Return (X, Y) of the center of cell containing provided text 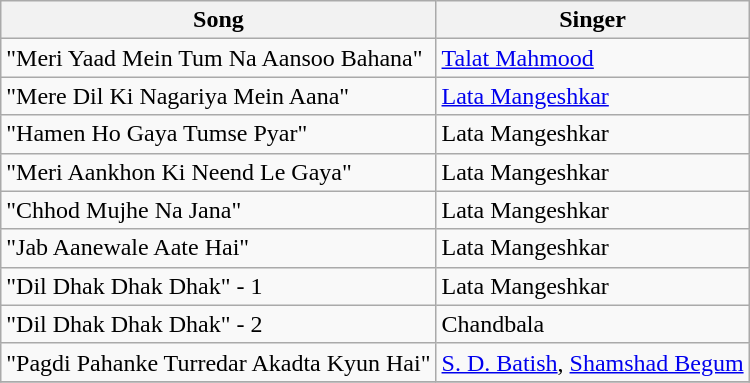
"Pagdi Pahanke Turredar Akadta Kyun Hai" (218, 362)
"Meri Yaad Mein Tum Na Aansoo Bahana" (218, 58)
Singer (592, 20)
Song (218, 20)
"Hamen Ho Gaya Tumse Pyar" (218, 134)
"Jab Aanewale Aate Hai" (218, 248)
S. D. Batish, Shamshad Begum (592, 362)
Talat Mahmood (592, 58)
Chandbala (592, 324)
"Dil Dhak Dhak Dhak" - 1 (218, 286)
"Mere Dil Ki Nagariya Mein Aana" (218, 96)
"Chhod Mujhe Na Jana" (218, 210)
"Dil Dhak Dhak Dhak" - 2 (218, 324)
"Meri Aankhon Ki Neend Le Gaya" (218, 172)
